Determine the (X, Y) coordinate at the center of the cell enclosing the given text.  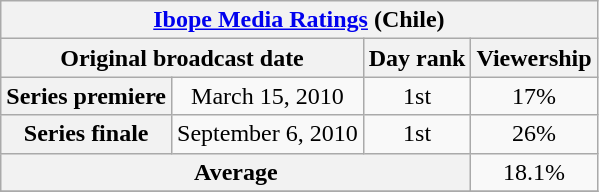
March 15, 2010 (268, 96)
Average (236, 172)
Ibope Media Ratings (Chile) (299, 20)
18.1% (534, 172)
17% (534, 96)
26% (534, 134)
Series finale (86, 134)
Original broadcast date (182, 58)
Series premiere (86, 96)
Viewership (534, 58)
Day rank (417, 58)
September 6, 2010 (268, 134)
